Identify which cell holds the provided text, then report its [x, y] central coordinate. 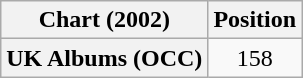
Chart (2002) [104, 20]
Position [255, 20]
UK Albums (OCC) [104, 58]
158 [255, 58]
